Find where the given text appears and provide that cell's center as [x, y] coordinate. 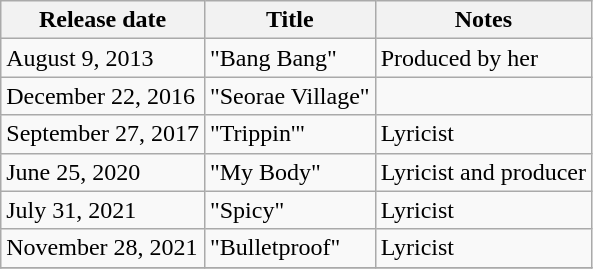
December 22, 2016 [103, 96]
"Bulletproof" [290, 248]
"Trippin'" [290, 134]
"Spicy" [290, 210]
"Bang Bang" [290, 58]
Lyricist and producer [483, 172]
Notes [483, 20]
August 9, 2013 [103, 58]
Release date [103, 20]
"Seorae Village" [290, 96]
June 25, 2020 [103, 172]
November 28, 2021 [103, 248]
Produced by her [483, 58]
"My Body" [290, 172]
September 27, 2017 [103, 134]
Title [290, 20]
July 31, 2021 [103, 210]
